Provide the (X, Y) coordinate of the cell's center where the given text is located.  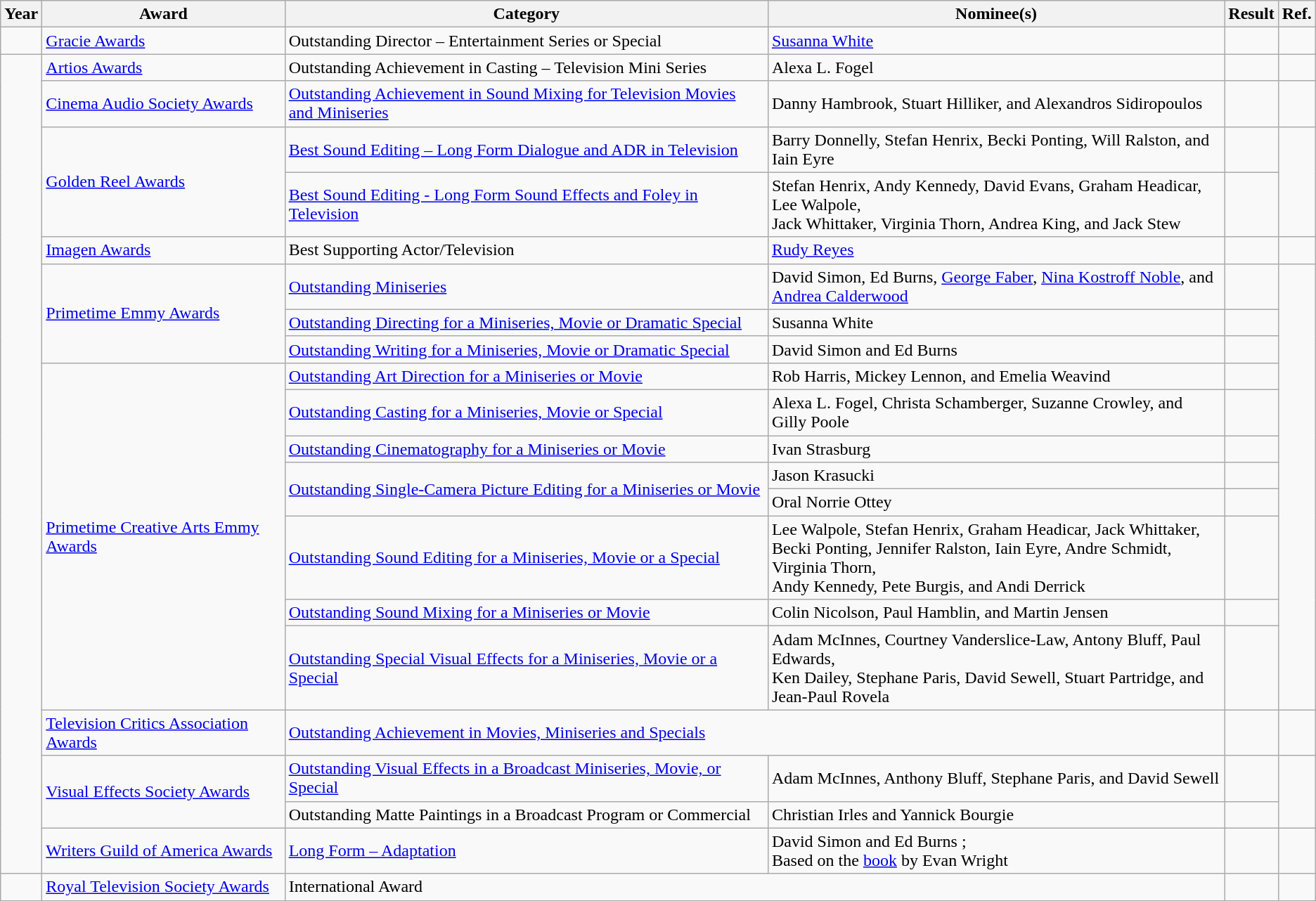
Ref. (1296, 14)
Outstanding Single-Camera Picture Editing for a Miniseries or Movie (526, 489)
Alexa L. Fogel (995, 67)
Outstanding Director – Entertainment Series or Special (526, 41)
Outstanding Sound Mixing for a Miniseries or Movie (526, 613)
Cinema Audio Society Awards (163, 104)
Outstanding Casting for a Miniseries, Movie or Special (526, 412)
Colin Nicolson, Paul Hamblin, and Martin Jensen (995, 613)
David Simon, Ed Burns, George Faber, Nina Kostroff Noble, and Andrea Calderwood (995, 287)
Outstanding Miniseries (526, 287)
David Simon and Ed Burns ; Based on the book by Evan Wright (995, 850)
Outstanding Visual Effects in a Broadcast Miniseries, Movie, or Special (526, 779)
David Simon and Ed Burns (995, 349)
International Award (755, 887)
Outstanding Achievement in Movies, Miniseries and Specials (755, 732)
Alexa L. Fogel, Christa Schamberger, Suzanne Crowley, and Gilly Poole (995, 412)
Best Sound Editing – Long Form Dialogue and ADR in Television (526, 149)
Outstanding Sound Editing for a Miniseries, Movie or a Special (526, 558)
Category (526, 14)
Ivan Strasburg (995, 449)
Rob Harris, Mickey Lennon, and Emelia Weavind (995, 376)
Adam McInnes, Anthony Bluff, Stephane Paris, and David Sewell (995, 779)
Result (1251, 14)
Adam McInnes, Courtney Vanderslice-Law, Antony Bluff, Paul Edwards, Ken Dailey, Stephane Paris, David Sewell, Stuart Partridge, and Jean-Paul Rovela (995, 668)
Artios Awards (163, 67)
Outstanding Directing for a Miniseries, Movie or Dramatic Special (526, 323)
Outstanding Cinematography for a Miniseries or Movie (526, 449)
Best Sound Editing - Long Form Sound Effects and Foley in Television (526, 205)
Royal Television Society Awards (163, 887)
Danny Hambrook, Stuart Hilliker, and Alexandros Sidiropoulos (995, 104)
Stefan Henrix, Andy Kennedy, David Evans, Graham Headicar, Lee Walpole, Jack Whittaker, Virginia Thorn, Andrea King, and Jack Stew (995, 205)
Outstanding Art Direction for a Miniseries or Movie (526, 376)
Golden Reel Awards (163, 181)
Gracie Awards (163, 41)
Year (21, 14)
Television Critics Association Awards (163, 732)
Imagen Awards (163, 250)
Visual Effects Society Awards (163, 791)
Christian Irles and Yannick Bourgie (995, 815)
Outstanding Achievement in Casting – Television Mini Series (526, 67)
Outstanding Achievement in Sound Mixing for Television Movies and Miniseries (526, 104)
Primetime Emmy Awards (163, 313)
Long Form – Adaptation (526, 850)
Jason Krasucki (995, 476)
Writers Guild of America Awards (163, 850)
Primetime Creative Arts Emmy Awards (163, 536)
Outstanding Matte Paintings in a Broadcast Program or Commercial (526, 815)
Outstanding Writing for a Miniseries, Movie or Dramatic Special (526, 349)
Outstanding Special Visual Effects for a Miniseries, Movie or a Special (526, 668)
Oral Norrie Ottey (995, 503)
Best Supporting Actor/Television (526, 250)
Rudy Reyes (995, 250)
Nominee(s) (995, 14)
Award (163, 14)
Barry Donnelly, Stefan Henrix, Becki Ponting, Will Ralston, and Iain Eyre (995, 149)
